Find where the given text appears and provide that cell's center as [X, Y] coordinate. 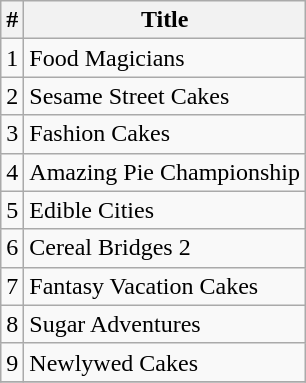
Amazing Pie Championship [165, 172]
Edible Cities [165, 210]
Fantasy Vacation Cakes [165, 286]
4 [12, 172]
Cereal Bridges 2 [165, 248]
5 [12, 210]
# [12, 20]
3 [12, 134]
8 [12, 324]
Newlywed Cakes [165, 362]
9 [12, 362]
Title [165, 20]
6 [12, 248]
Sugar Adventures [165, 324]
Sesame Street Cakes [165, 96]
7 [12, 286]
2 [12, 96]
1 [12, 58]
Fashion Cakes [165, 134]
Food Magicians [165, 58]
